Output the (x, y) coordinate of the center of the cell containing the given text.  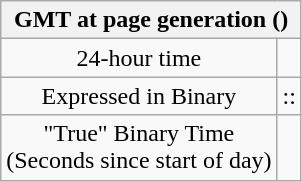
GMT at page generation () (152, 20)
24-hour time (139, 58)
Expressed in Binary (139, 96)
:: (289, 96)
"True" Binary Time(Seconds since start of day) (139, 148)
